Scan for the cell matching the given text and deliver its [x, y] coordinate at center. 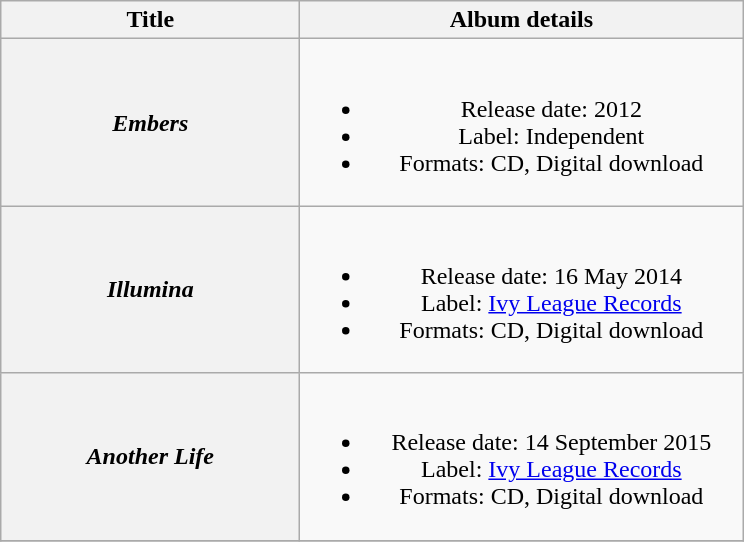
Release date: 14 September 2015Label: Ivy League RecordsFormats: CD, Digital download [522, 456]
Illumina [150, 290]
Embers [150, 122]
Album details [522, 20]
Another Life [150, 456]
Title [150, 20]
Release date: 2012Label: IndependentFormats: CD, Digital download [522, 122]
Release date: 16 May 2014Label: Ivy League RecordsFormats: CD, Digital download [522, 290]
